Capture the cell that displays the provided text and extract its [x, y] central coordinate. 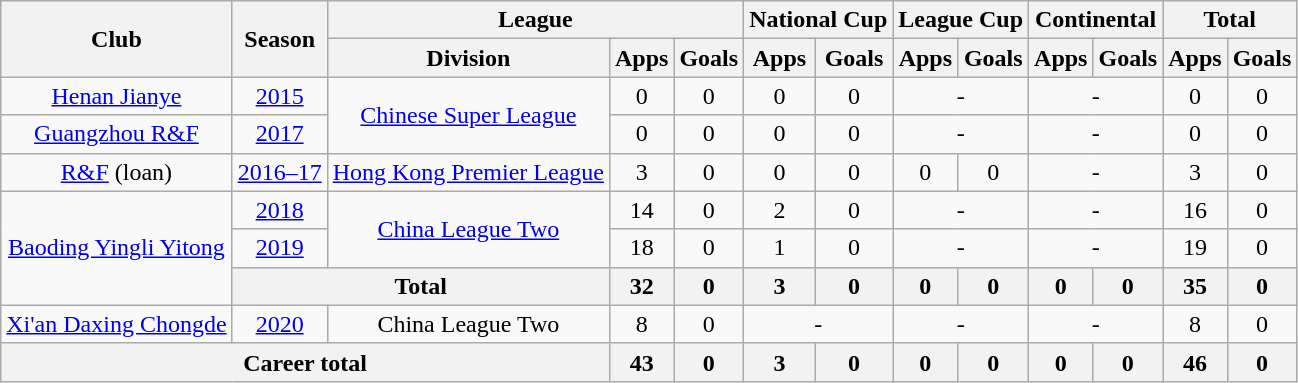
18 [641, 248]
Baoding Yingli Yitong [116, 248]
Chinese Super League [468, 115]
2018 [280, 210]
35 [1195, 286]
2020 [280, 324]
19 [1195, 248]
2016–17 [280, 172]
2 [780, 210]
Career total [306, 362]
League Cup [961, 20]
Guangzhou R&F [116, 134]
R&F (loan) [116, 172]
32 [641, 286]
1 [780, 248]
46 [1195, 362]
Henan Jianye [116, 96]
Hong Kong Premier League [468, 172]
Xi'an Daxing Chongde [116, 324]
2015 [280, 96]
2019 [280, 248]
2017 [280, 134]
League [536, 20]
43 [641, 362]
Club [116, 39]
16 [1195, 210]
National Cup [818, 20]
Division [468, 58]
Season [280, 39]
14 [641, 210]
Continental [1096, 20]
